Capture the cell that displays the provided text and extract its [x, y] central coordinate. 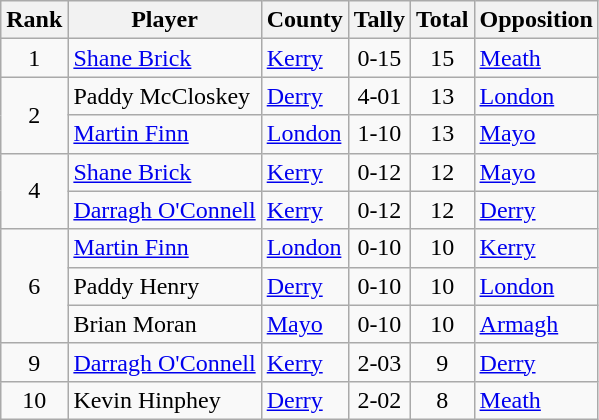
4-01 [379, 96]
Armagh [536, 324]
Tally [379, 20]
15 [442, 58]
Kevin Hinphey [164, 400]
1 [34, 58]
2 [34, 115]
6 [34, 286]
Rank [34, 20]
Total [442, 20]
8 [442, 400]
Paddy McCloskey [164, 96]
Brian Moran [164, 324]
2-02 [379, 400]
2-03 [379, 362]
Opposition [536, 20]
County [304, 20]
0-15 [379, 58]
Paddy Henry [164, 286]
Player [164, 20]
1-10 [379, 134]
4 [34, 191]
